Extract the (X, Y) coordinate from the center of the cell holding the provided text.  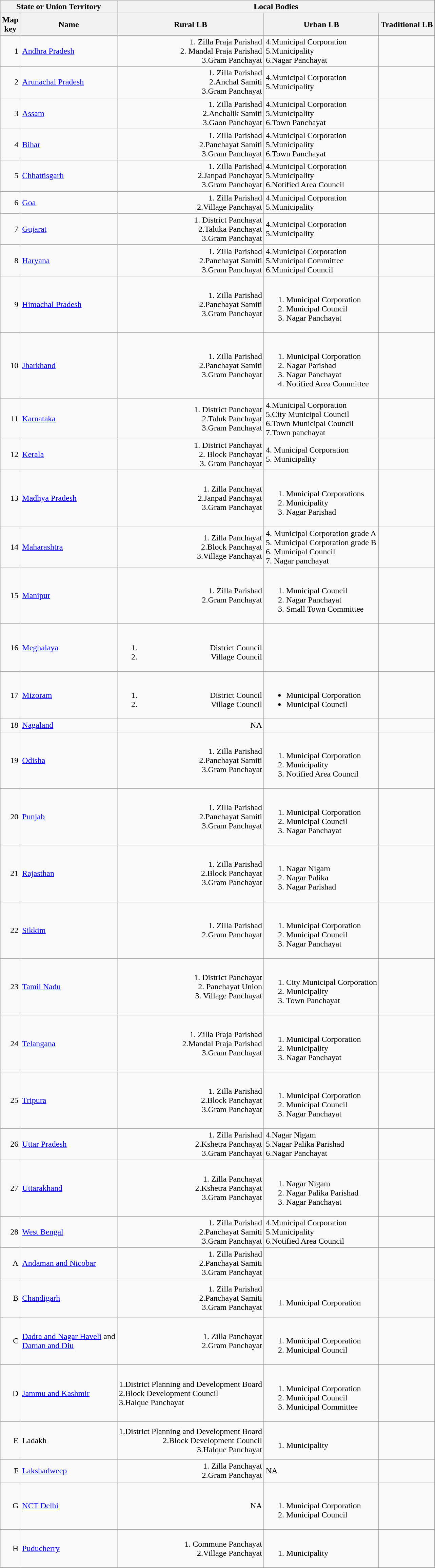
Meghalaya (69, 648)
1. Zilla Panchayat2.Block Panchayat3.Village Panchayat (191, 547)
13 (10, 499)
1. Zilla Panchayat2.Kshetra Panchayat3.Gram Panchayat (191, 1188)
1. Zilla Parishad2.Village Panchayat (191, 202)
Mizoram (69, 695)
C (10, 1341)
Municipal CorporationsMunicipalityNagar Parishad (321, 499)
Assam (69, 113)
22 (10, 930)
15 (10, 596)
Rural LB (191, 24)
Goa (69, 202)
Haryana (69, 260)
Nagar NigamNagar Palika ParishadNagar Panchayat (321, 1188)
1. District Panchayat2. Block Panchayat3. Gram Panchayat (191, 455)
Tripura (69, 1100)
Ladakh (69, 1440)
Uttarakhand (69, 1188)
1. Zilla Praja Parishad2.Mandal Praja Parishad3.Gram Panchayat (191, 1044)
Himachal Pradesh (69, 304)
23 (10, 987)
10 (10, 365)
7 (10, 229)
27 (10, 1188)
Kerala (69, 455)
Nagar NigamNagar PalikaNagar Parishad (321, 873)
B (10, 1298)
Rajasthan (69, 873)
Jammu and Kashmir (69, 1393)
Uttar Pradesh (69, 1144)
1. District Panchayat2. Panchayat Union3. Village Panchayat (191, 987)
West Bengal (69, 1232)
19 (10, 760)
Municipal CorporationNagar ParishadNagar PanchayatNotified Area Committee (321, 365)
8 (10, 260)
14 (10, 547)
Punjab (69, 817)
5 (10, 176)
Arunachal Pradesh (69, 82)
Sikkim (69, 930)
17 (10, 695)
1. Zilla Praja Parishad2. Mandal Praja Parishad3.Gram Panchayat (191, 51)
G (10, 1506)
3 (10, 113)
28 (10, 1232)
12 (10, 455)
Municipal CorporationMunicipal CouncilMunicipal Committee (321, 1393)
City Municipal CorporationMunicipalityTown Panchayat (321, 987)
1. District Panchayat2.Taluk Panchayat3.Gram Panchayat (191, 419)
Jharkhand (69, 365)
1. Zilla Parishad2.Anchal Samiti3.Gram Panchayat (191, 82)
1. District Panchayat2.Taluka Panchayat3.Gram Panchayat (191, 229)
1. Zilla Parishad2.Janpad Panchayat3.Gram Panchayat (191, 176)
H (10, 1548)
4.Municipal Corporation5.City Municipal Council6.Town Municipal Council7.Town panchayat (321, 419)
Andaman and Nicobar (69, 1263)
18 (10, 725)
Local Bodies (276, 7)
Name (69, 24)
Dadra and Nagar Haveli andDaman and Diu (69, 1341)
D (10, 1393)
4.Municipal Corporation5.Municipal Committee6.Municipal Council (321, 260)
1 (10, 51)
Lakshadweep (69, 1471)
9 (10, 304)
Municipal CorporationMunicipalityNagar Panchayat (321, 1044)
4.Municipal Corporation5.Municipality6.Nagar Panchayat (321, 51)
A (10, 1263)
Puducherry (69, 1548)
6 (10, 202)
16 (10, 648)
Tamil Nadu (69, 987)
Bihar (69, 145)
E (10, 1440)
Maharashtra (69, 547)
Municipal CouncilNagar PanchayatSmall Town Committee (321, 596)
Madhya Pradesh (69, 499)
4.Nagar Nigam5.Nagar Palika Parishad6.Nagar Panchayat (321, 1144)
F (10, 1471)
1. Zilla Parishad2.Anchalik Samiti3.Gaon Panchayat (191, 113)
20 (10, 817)
24 (10, 1044)
Telangana (69, 1044)
11 (10, 419)
1. Zilla Parishad2.Kshetra Panchayat3.Gram Panchayat (191, 1144)
Traditional LB (407, 24)
Gujarat (69, 229)
Municipal Corporation (321, 1298)
25 (10, 1100)
4. Municipal Corporation grade A5. Municipal Corporation grade B6. Municipal Council7. Nagar panchayat (321, 547)
26 (10, 1144)
Karnataka (69, 419)
21 (10, 873)
NCT Delhi (69, 1506)
State or Union Territory (59, 7)
4. Municipal Corporation5. Municipality (321, 455)
Odisha (69, 760)
1. Commune Panchayat2.Village Panchayat (191, 1548)
Andhra Pradesh (69, 51)
Map key (10, 24)
Manipur (69, 596)
Municipal CorporationMunicipalityNotified Area Council (321, 760)
4 (10, 145)
Chandigarh (69, 1298)
Chhattisgarh (69, 176)
2 (10, 82)
Urban LB (321, 24)
Nagaland (69, 725)
1. Zilla Panchayat2.Janpad Panchayat3.Gram Panchayat (191, 499)
